Detect which cell encompasses the target text, then output its [X, Y] center coordinate. 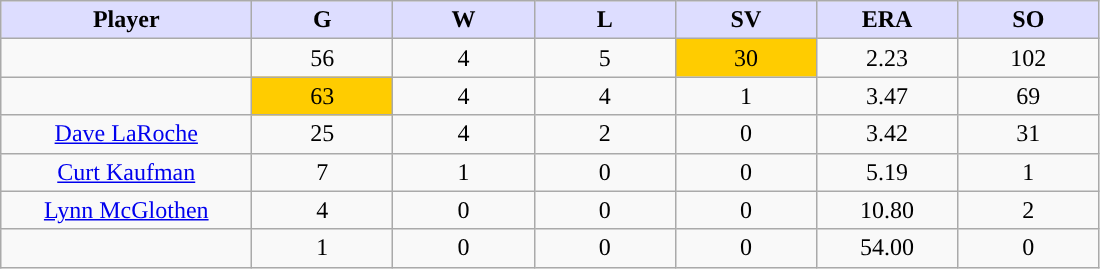
5 [604, 58]
SV [746, 20]
ERA [886, 20]
G [322, 20]
54.00 [886, 248]
63 [322, 96]
Lynn McGlothen [126, 210]
56 [322, 58]
25 [322, 134]
W [464, 20]
69 [1028, 96]
Dave LaRoche [126, 134]
Curt Kaufman [126, 172]
3.42 [886, 134]
3.47 [886, 96]
102 [1028, 58]
Player [126, 20]
5.19 [886, 172]
L [604, 20]
31 [1028, 134]
30 [746, 58]
10.80 [886, 210]
7 [322, 172]
SO [1028, 20]
2.23 [886, 58]
